Identify which cell holds the provided text, then report its [x, y] central coordinate. 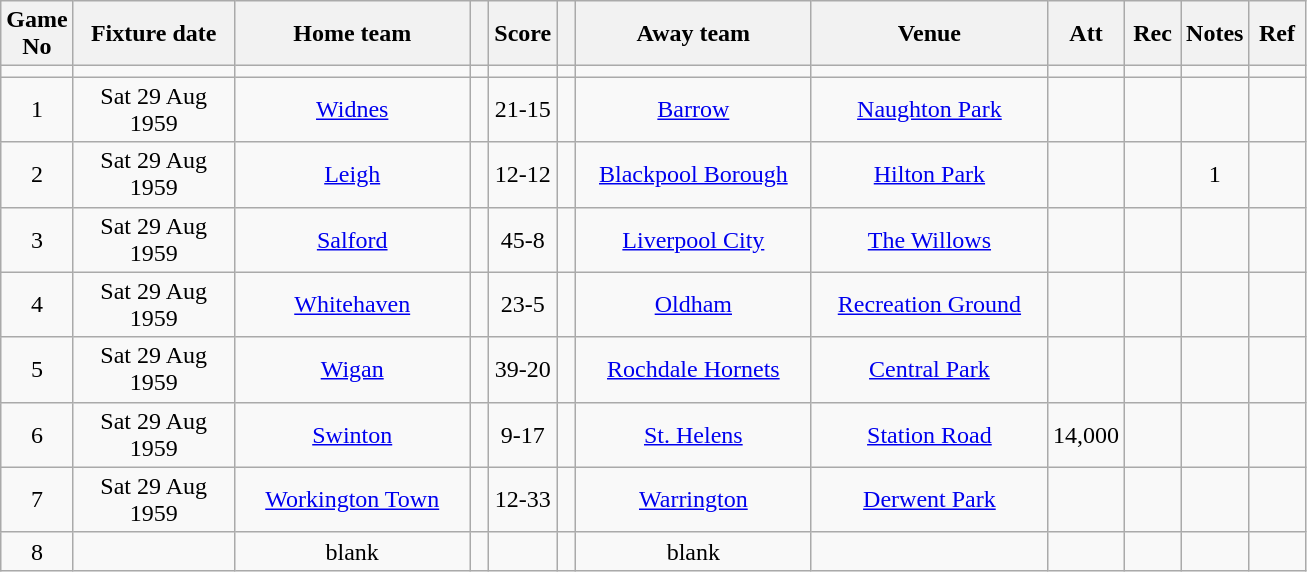
Home team [352, 34]
12-33 [523, 500]
9-17 [523, 434]
2 [37, 174]
4 [37, 304]
8 [37, 551]
45-8 [523, 240]
St. Helens [693, 434]
Leigh [352, 174]
6 [37, 434]
Station Road [929, 434]
Rec [1153, 34]
12-12 [523, 174]
Derwent Park [929, 500]
Score [523, 34]
Widnes [352, 110]
Salford [352, 240]
Away team [693, 34]
Wigan [352, 370]
The Willows [929, 240]
Notes [1215, 34]
Naughton Park [929, 110]
5 [37, 370]
Central Park [929, 370]
39-20 [523, 370]
Barrow [693, 110]
Fixture date [154, 34]
Oldham [693, 304]
Recreation Ground [929, 304]
Game No [37, 34]
Att [1086, 34]
Blackpool Borough [693, 174]
Swinton [352, 434]
14,000 [1086, 434]
3 [37, 240]
Venue [929, 34]
Whitehaven [352, 304]
Liverpool City [693, 240]
Ref [1277, 34]
7 [37, 500]
23-5 [523, 304]
Workington Town [352, 500]
Warrington [693, 500]
Hilton Park [929, 174]
21-15 [523, 110]
Rochdale Hornets [693, 370]
